Pinpoint the cell where the given text exists, returning its (X, Y) midpoint coordinate. 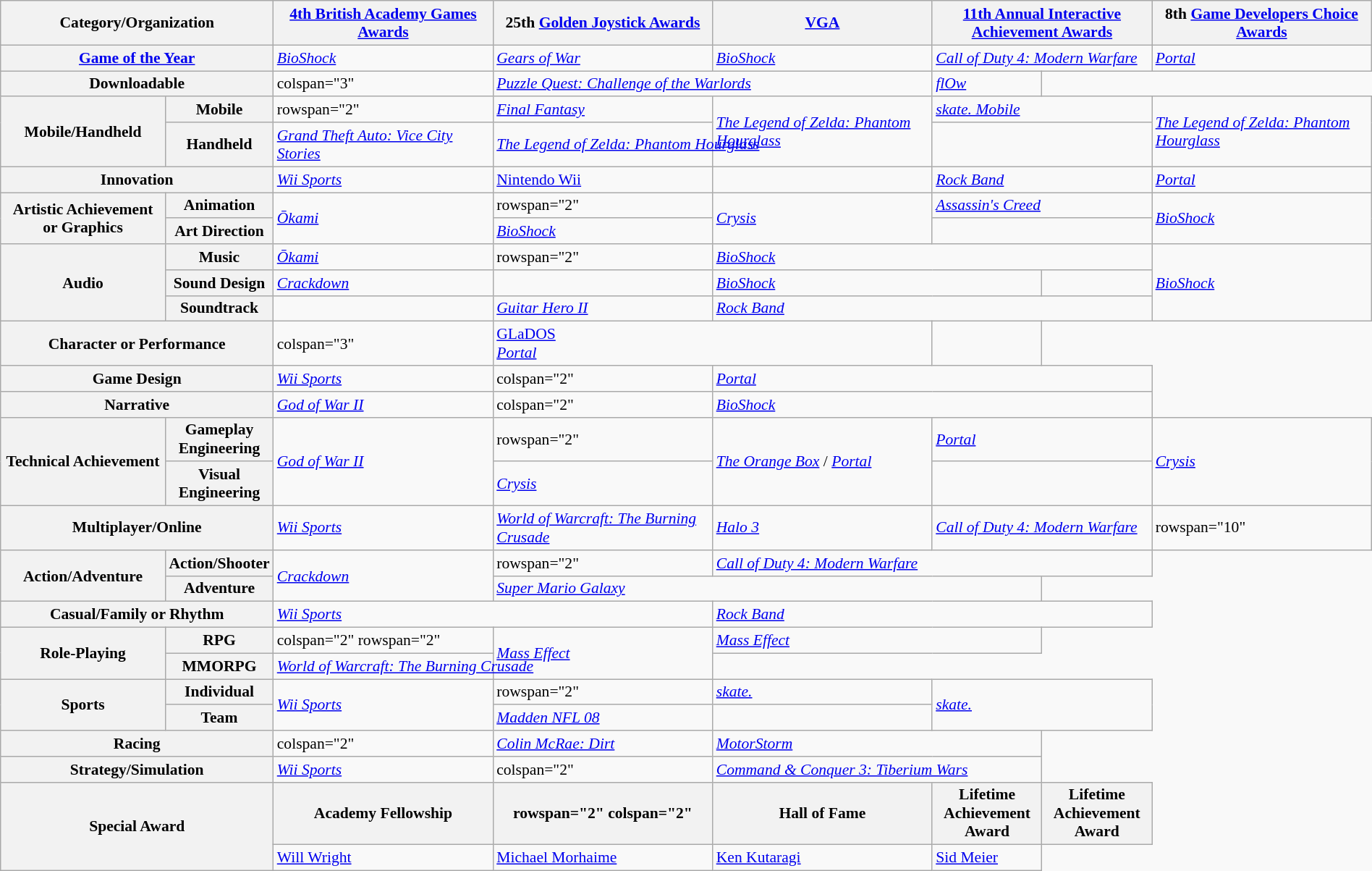
Soundtrack (219, 308)
Role-Playing (83, 653)
Handheld (219, 145)
Hall of Fame (822, 814)
rowspan="10" (1262, 527)
Mobile/Handheld (83, 132)
Mobile (219, 109)
Strategy/Simulation (137, 769)
Ken Kutaragi (822, 858)
Visual Engineering (219, 484)
Art Direction (219, 231)
Nintendo Wii (602, 180)
Puzzle Quest: Challenge of the Warlords (712, 84)
Madden NFL 08 (602, 718)
Colin McRae: Dirt (602, 744)
Downloadable (137, 84)
Command & Conquer 3: Tiberium Wars (877, 769)
Academy Fellowship (384, 814)
MMORPG (219, 666)
Technical Achievement (83, 461)
RPG (219, 640)
Music (219, 257)
8th Game Developers Choice Awards (1262, 23)
skate. Mobile (1042, 109)
Animation (219, 206)
Michael Morhaime (602, 858)
Game Design (137, 379)
flOw (987, 84)
GLaDOSPortal (712, 343)
colspan="2" rowspan="2" (384, 640)
The Orange Box / Portal (822, 461)
Adventure (219, 589)
Will Wright (384, 858)
25th Golden Joystick Awards (602, 23)
Halo 3 (822, 527)
Assassin's Creed (1042, 206)
Game of the Year (137, 58)
Action/Shooter (219, 563)
Sound Design (219, 282)
Artistic Achievementor Graphics (83, 219)
Innovation (137, 180)
Grand Theft Auto: Vice City Stories (384, 145)
Gameplay Engineering (219, 439)
Action/Adventure (83, 575)
Audio (83, 282)
Sports (83, 705)
Super Mario Galaxy (767, 589)
Category/Organization (137, 23)
Character or Performance (137, 343)
MotorStorm (877, 744)
rowspan="2" colspan="2" (602, 814)
Individual (219, 692)
Gears of War (602, 58)
Casual/Family or Rhythm (137, 615)
Guitar Hero II (602, 308)
Final Fantasy (602, 109)
Racing (137, 744)
Special Award (137, 826)
11th Annual Interactive Achievement Awards (1042, 23)
Multiplayer/Online (137, 527)
Team (219, 718)
4th British Academy Games Awards (384, 23)
Narrative (137, 404)
Sid Meier (987, 858)
VGA (822, 23)
